Detect which cell encompasses the target text, then output its (x, y) center coordinate. 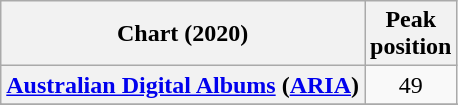
Peakposition (411, 34)
Chart (2020) (183, 34)
Australian Digital Albums (ARIA) (183, 85)
49 (411, 85)
